Identify which cell holds the provided text, then report its [X, Y] central coordinate. 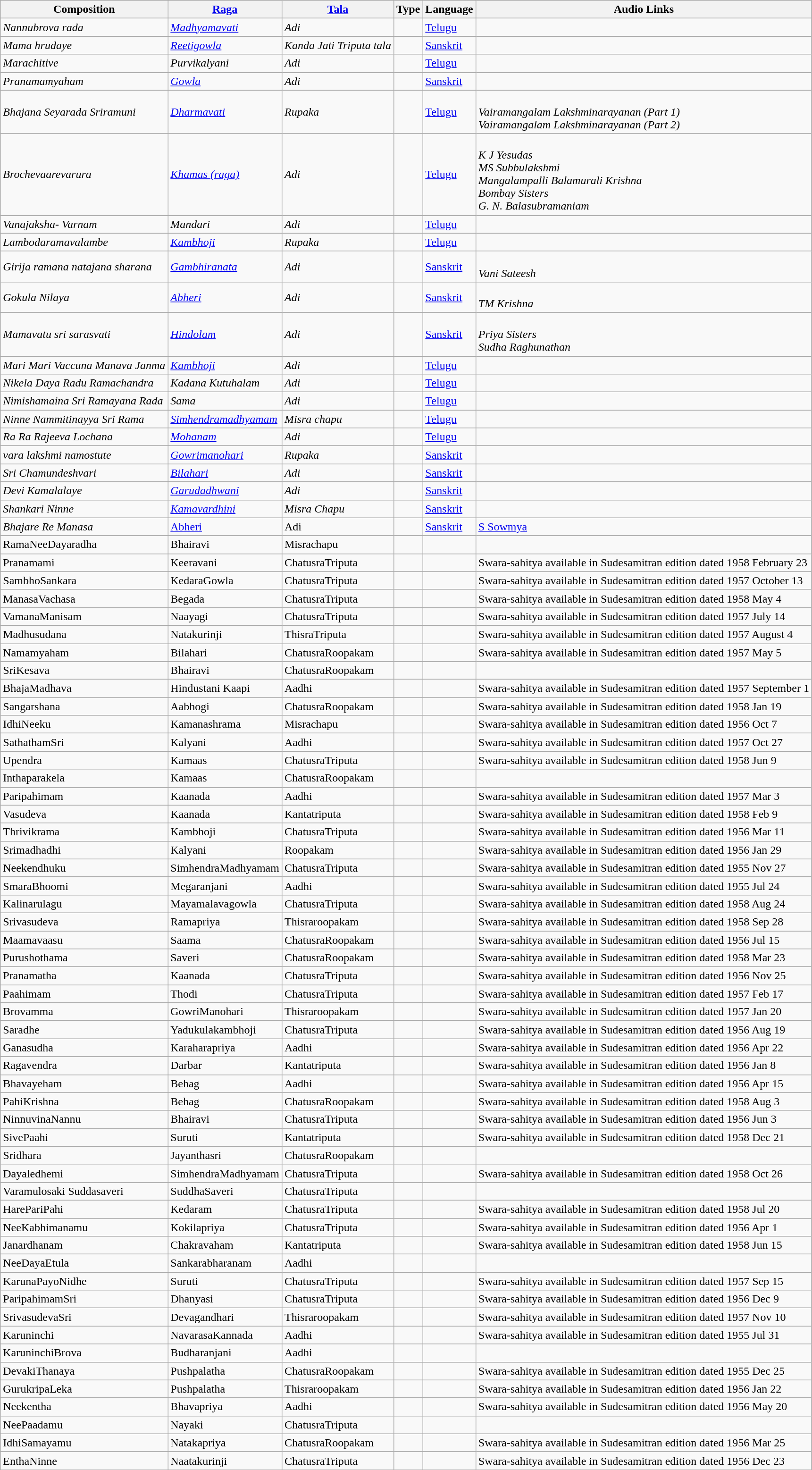
Swara-sahitya available in Sudesamitran edition dated 1956 Mar 25 [644, 1443]
Mari Mari Vaccuna Manava Janma [84, 365]
Ramapriya [225, 922]
Swara-sahitya available in Sudesamitran edition dated 1957 Jan 20 [644, 1012]
IdhiSamayamu [84, 1443]
Darbar [225, 1066]
Gowrimanohari [225, 455]
Shankari Ninne [84, 509]
Upendra [84, 760]
Natakurinji [225, 634]
KaruninchiBrova [84, 1353]
Naatakurinji [225, 1461]
Pranamamyaham [84, 81]
Janardhanam [84, 1245]
Brochevaarevarura [84, 175]
Swara-sahitya available in Sudesamitran edition dated 1956 Apr 1 [644, 1227]
Vanajaksha- Varnam [84, 224]
Tala [338, 9]
Mohanam [225, 437]
Swara-sahitya available in Sudesamitran edition dated 1958 Jul 20 [644, 1209]
Misra chapu [338, 419]
Sankarabharanam [225, 1263]
Swara-sahitya available in Sudesamitran edition dated 1956 Dec 9 [644, 1299]
Ganasudha [84, 1048]
Yadukulakambhoji [225, 1030]
Aabhogi [225, 706]
Swara-sahitya available in Sudesamitran edition dated 1956 Jun 3 [644, 1119]
BhajaMadhava [84, 689]
Swara-sahitya available in Sudesamitran edition dated 1956 Nov 25 [644, 976]
Gowla [225, 81]
Varamulosaki Suddasaveri [84, 1191]
Swara-sahitya available in Sudesamitran edition dated 1957 May 5 [644, 653]
Srivasudeva [84, 922]
Swara-sahitya available in Sudesamitran edition dated 1958 Oct 26 [644, 1173]
Swara-sahitya available in Sudesamitran edition dated 1958 Jan 19 [644, 706]
Paripahimam [84, 796]
Mama hrudaye [84, 45]
Swara-sahitya available in Sudesamitran edition dated 1957 July 14 [644, 616]
ManasaVachasa [84, 598]
Pranamatha [84, 976]
Ragavendra [84, 1066]
Purvikalyani [225, 63]
Swara-sahitya available in Sudesamitran edition dated 1956 Apr 15 [644, 1084]
Brovamma [84, 1012]
Thodi [225, 994]
Megaranjani [225, 886]
Devi Kamalalaye [84, 491]
Bhajare Re Manasa [84, 527]
Mayamalavagowla [225, 904]
Girija ramana natajana sharana [84, 266]
Saveri [225, 958]
Dhanyasi [225, 1299]
SuddhaSaveri [225, 1191]
Sama [225, 401]
Type [409, 9]
Swara-sahitya available in Sudesamitran edition dated 1958 Jun 15 [644, 1245]
Mamavatu sri sarasvati [84, 334]
Simhendramadhyamam [225, 419]
GurukripaLeka [84, 1389]
Audio Links [644, 9]
Swara-sahitya available in Sudesamitran edition dated 1957 Mar 3 [644, 796]
Thrivikrama [84, 832]
Swara-sahitya available in Sudesamitran edition dated 1955 Jul 31 [644, 1335]
Swara-sahitya available in Sudesamitran edition dated 1956 Jan 29 [644, 850]
KedaraGowla [225, 580]
Lambodaramavalambe [84, 242]
Nayaki [225, 1425]
SathathamSri [84, 742]
Keeravani [225, 563]
Saradhe [84, 1030]
SriKesava [84, 671]
Purushothama [84, 958]
vara lakshmi namostute [84, 455]
Pranamami [84, 563]
Nannubrova rada [84, 27]
Jayanthasri [225, 1155]
NavarasaKannada [225, 1335]
K J Yesudas MS Subbulakshmi Mangalampalli Balamurali Krishna Bombay Sisters G. N. Balasubramaniam [644, 175]
Paahimam [84, 994]
Swara-sahitya available in Sudesamitran edition dated 1958 February 23 [644, 563]
Hindolam [225, 334]
Chakravaham [225, 1245]
Bhavapriya [225, 1407]
Swara-sahitya available in Sudesamitran edition dated 1955 Nov 27 [644, 868]
Language [449, 9]
Kalinarulagu [84, 904]
NeePaadamu [84, 1425]
TM Krishna [644, 297]
Nimishamaina Sri Ramayana Rada [84, 401]
Swara-sahitya available in Sudesamitran edition dated 1956 Apr 22 [644, 1048]
Maamavaasu [84, 940]
Vani Sateesh [644, 266]
Swara-sahitya available in Sudesamitran edition dated 1955 Jul 24 [644, 886]
Ra Ra Rajeeva Lochana [84, 437]
Swara-sahitya available in Sudesamitran edition dated 1958 Dec 21 [644, 1137]
Reetigowla [225, 45]
S Sowmya [644, 527]
HarePariPahi [84, 1209]
NinnuvinaNannu [84, 1119]
Sangarshana [84, 706]
Swara-sahitya available in Sudesamitran edition dated 1956 Jan 22 [644, 1389]
Swara-sahitya available in Sudesamitran edition dated 1956 Jan 8 [644, 1066]
Vairamangalam Lakshminarayanan (Part 1) Vairamangalam Lakshminarayanan (Part 2) [644, 112]
Marachitive [84, 63]
Madhyamavati [225, 27]
Naayagi [225, 616]
Kanda Jati Triputa tala [338, 45]
Saama [225, 940]
IdhiNeeku [84, 724]
Swara-sahitya available in Sudesamitran edition dated 1957 September 1 [644, 689]
Kadana Kutuhalam [225, 383]
Swara-sahitya available in Sudesamitran edition dated 1956 Jul 15 [644, 940]
RamaNeeDayaradha [84, 545]
Neekentha [84, 1407]
Kedaram [225, 1209]
Srimadhadhi [84, 850]
Bhajana Seyarada Sriramuni [84, 112]
Ninne Nammitinayya Sri Rama [84, 419]
Swara-sahitya available in Sudesamitran edition dated 1957 Feb 17 [644, 994]
GowriManohari [225, 1012]
Inthaparakela [84, 778]
Raga [225, 9]
Khamas (raga) [225, 175]
Karaharapriya [225, 1048]
KarunaPayoNidhe [84, 1281]
Swara-sahitya available in Sudesamitran edition dated 1958 Aug 3 [644, 1101]
SivePaahi [84, 1137]
Nikela Daya Radu Ramachandra [84, 383]
Swara-sahitya available in Sudesamitran edition dated 1958 Jun 9 [644, 760]
Natakapriya [225, 1443]
Swara-sahitya available in Sudesamitran edition dated 1955 Dec 25 [644, 1371]
ParipahimamSri [84, 1299]
EnthaNinne [84, 1461]
Swara-sahitya available in Sudesamitran edition dated 1956 Aug 19 [644, 1030]
Swara-sahitya available in Sudesamitran edition dated 1958 May 4 [644, 598]
SrivasudevaSri [84, 1317]
Namamyaham [84, 653]
Sri Chamundeshvari [84, 473]
Gambhiranata [225, 266]
Swara-sahitya available in Sudesamitran edition dated 1956 May 20 [644, 1407]
Priya Sisters Sudha Raghunathan [644, 334]
Swara-sahitya available in Sudesamitran edition dated 1956 Dec 23 [644, 1461]
Swara-sahitya available in Sudesamitran edition dated 1958 Mar 23 [644, 958]
Vasudeva [84, 814]
PahiKrishna [84, 1101]
NeeKabhimanamu [84, 1227]
DevakiThanaya [84, 1371]
Swara-sahitya available in Sudesamitran edition dated 1956 Mar 11 [644, 832]
Devagandhari [225, 1317]
Swara-sahitya available in Sudesamitran edition dated 1957 October 13 [644, 580]
Mandari [225, 224]
Swara-sahitya available in Sudesamitran edition dated 1957 August 4 [644, 634]
Garudadhwani [225, 491]
ThisraTriputa [338, 634]
Swara-sahitya available in Sudesamitran edition dated 1958 Aug 24 [644, 904]
Kokilapriya [225, 1227]
Dharmavati [225, 112]
Begada [225, 598]
Karuninchi [84, 1335]
Hindustani Kaapi [225, 689]
Kamanashrama [225, 724]
Swara-sahitya available in Sudesamitran edition dated 1958 Sep 28 [644, 922]
Swara-sahitya available in Sudesamitran edition dated 1957 Oct 27 [644, 742]
Swara-sahitya available in Sudesamitran edition dated 1957 Nov 10 [644, 1317]
Swara-sahitya available in Sudesamitran edition dated 1958 Feb 9 [644, 814]
VamanaManisam [84, 616]
SambhoSankara [84, 580]
Swara-sahitya available in Sudesamitran edition dated 1956 Oct 7 [644, 724]
Gokula Nilaya [84, 297]
Swara-sahitya available in Sudesamitran edition dated 1957 Sep 15 [644, 1281]
Sridhara [84, 1155]
NeeDayaEtula [84, 1263]
Bhavayeham [84, 1084]
Composition [84, 9]
Kamavardhini [225, 509]
Budharanjani [225, 1353]
Madhusudana [84, 634]
Dayaledhemi [84, 1173]
Roopakam [338, 850]
SmaraBhoomi [84, 886]
Neekendhuku [84, 868]
Misra Chapu [338, 509]
